From the cell containing the given text, extract its center point as [x, y] coordinate. 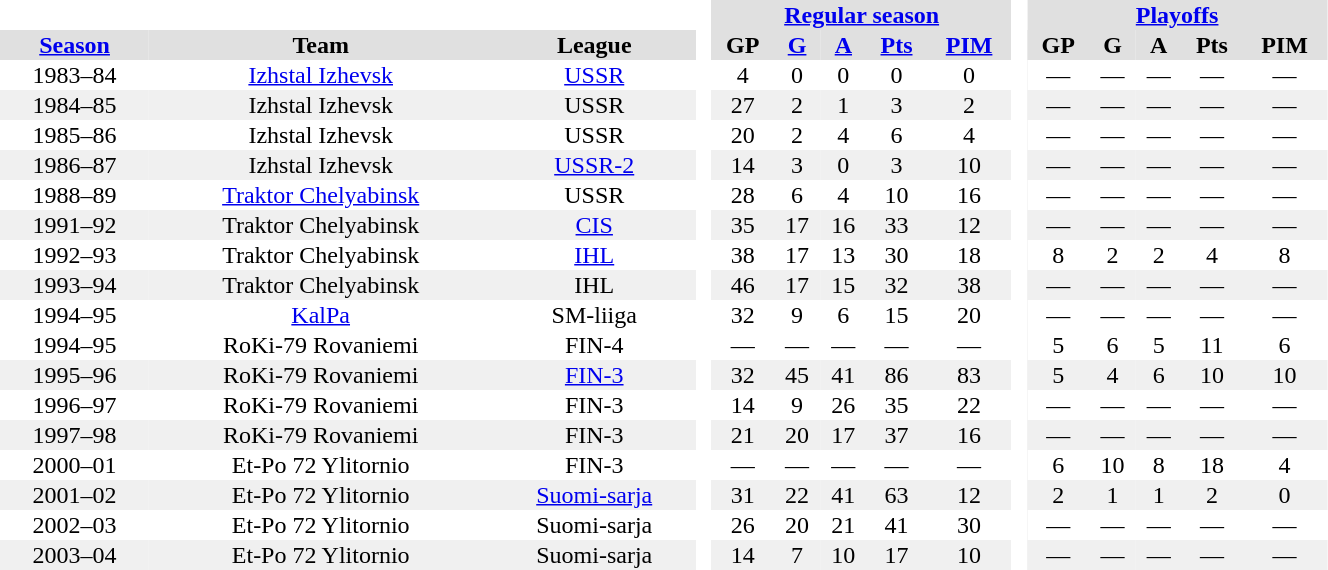
11 [1212, 345]
1988–89 [74, 195]
83 [968, 375]
2003–04 [74, 555]
28 [743, 195]
13 [843, 255]
37 [897, 435]
FIN-4 [594, 345]
7 [797, 555]
45 [797, 375]
2000–01 [74, 465]
1992–93 [74, 255]
1997–98 [74, 435]
63 [897, 495]
Team [320, 45]
86 [897, 375]
CIS [594, 225]
SM-liiga [594, 315]
46 [743, 285]
31 [743, 495]
USSR-2 [594, 165]
33 [897, 225]
1985–86 [74, 135]
Regular season [862, 15]
League [594, 45]
Playoffs [1177, 15]
27 [743, 105]
1983–84 [74, 75]
KalPa [320, 315]
1996–97 [74, 405]
2001–02 [74, 495]
1986–87 [74, 165]
1984–85 [74, 105]
Season [74, 45]
1995–96 [74, 375]
1993–94 [74, 285]
1991–92 [74, 225]
2002–03 [74, 525]
